Pinpoint the cell where the given text exists, returning its (X, Y) midpoint coordinate. 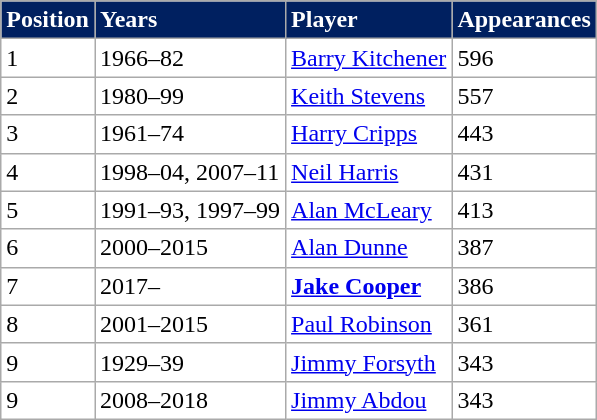
6 (48, 248)
557 (524, 96)
361 (524, 324)
Jake Cooper (369, 286)
Neil Harris (369, 172)
1966–82 (190, 58)
Alan McLeary (369, 210)
2000–2015 (190, 248)
1 (48, 58)
431 (524, 172)
2001–2015 (190, 324)
4 (48, 172)
Alan Dunne (369, 248)
7 (48, 286)
Harry Cripps (369, 134)
Position (48, 20)
1991–93, 1997–99 (190, 210)
2017– (190, 286)
387 (524, 248)
8 (48, 324)
3 (48, 134)
Keith Stevens (369, 96)
Years (190, 20)
413 (524, 210)
1998–04, 2007–11 (190, 172)
1980–99 (190, 96)
5 (48, 210)
2008–2018 (190, 400)
Paul Robinson (369, 324)
386 (524, 286)
Player (369, 20)
443 (524, 134)
1961–74 (190, 134)
Appearances (524, 20)
Jimmy Abdou (369, 400)
2 (48, 96)
596 (524, 58)
1929–39 (190, 362)
Barry Kitchener (369, 58)
Jimmy Forsyth (369, 362)
